Identify which cell holds the provided text, then report its [X, Y] central coordinate. 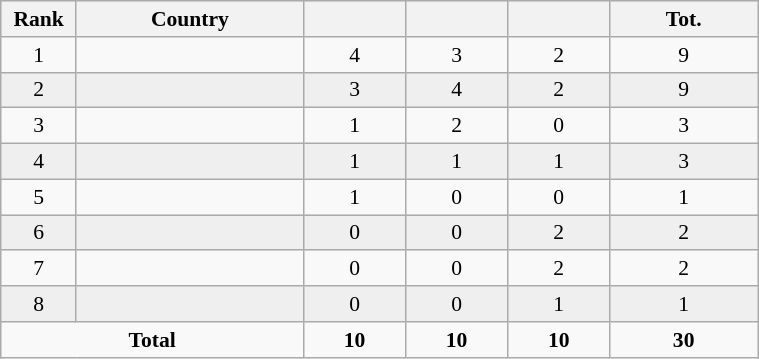
Tot. [684, 19]
Total [152, 340]
Rank [39, 19]
30 [684, 340]
7 [39, 269]
6 [39, 233]
8 [39, 304]
5 [39, 197]
Country [190, 19]
